For the text-containing cell, return its midpoint in [X, Y] coordinate format. 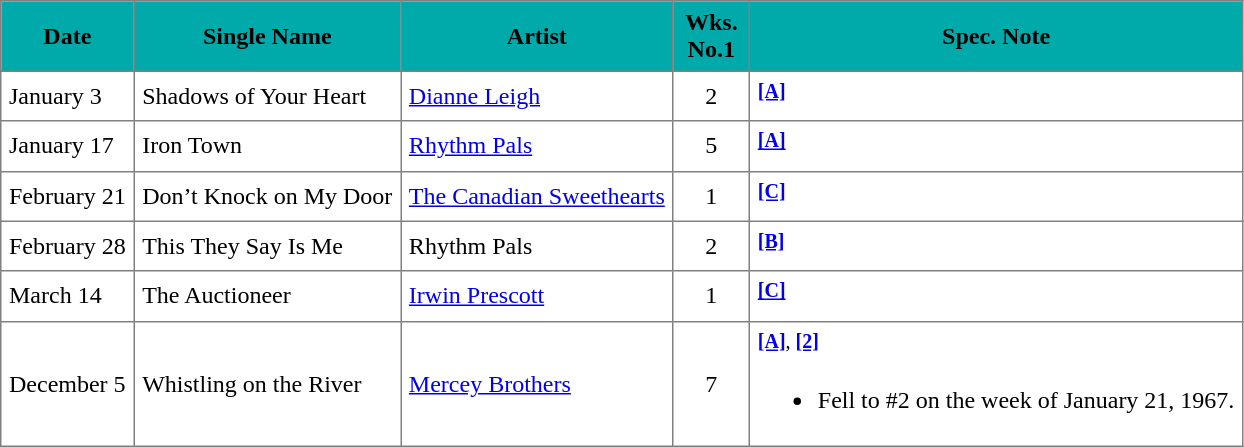
February 28 [68, 246]
Spec. Note [996, 36]
[B] [996, 246]
Single Name [268, 36]
Dianne Leigh [537, 96]
Mercey Brothers [537, 384]
January 3 [68, 96]
Whistling on the River [268, 384]
December 5 [68, 384]
January 17 [68, 146]
The Canadian Sweethearts [537, 196]
Wks. No.1 [711, 36]
Don’t Knock on My Door [268, 196]
Shadows of Your Heart [268, 96]
Irwin Prescott [537, 296]
The Auctioneer [268, 296]
Iron Town [268, 146]
This They Say Is Me [268, 246]
[A], [2]Fell to #2 on the week of January 21, 1967. [996, 384]
March 14 [68, 296]
7 [711, 384]
February 21 [68, 196]
Date [68, 36]
Artist [537, 36]
5 [711, 146]
